For the text-containing cell, return its midpoint in [x, y] coordinate format. 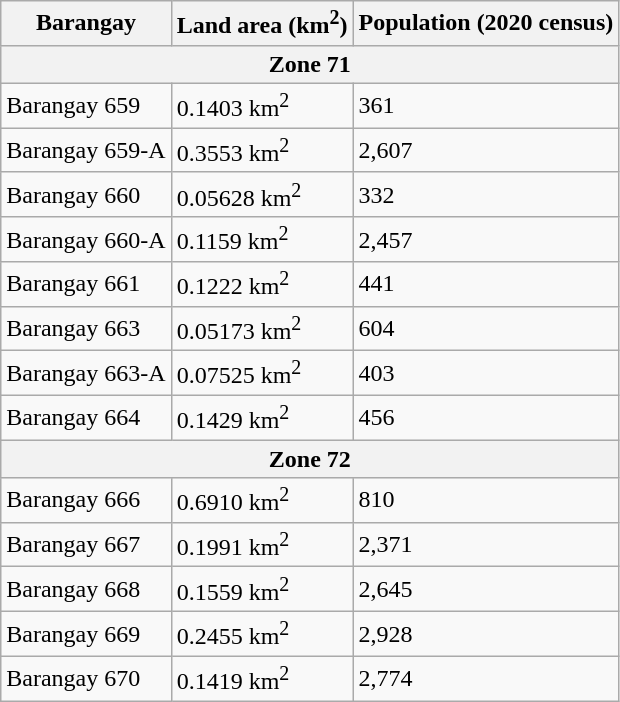
2,607 [486, 150]
0.1159 km2 [262, 240]
Land area (km2) [262, 24]
Barangay 667 [86, 544]
2,371 [486, 544]
Barangay 666 [86, 500]
0.1559 km2 [262, 590]
2,457 [486, 240]
Barangay 668 [86, 590]
2,645 [486, 590]
361 [486, 106]
456 [486, 418]
2,928 [486, 634]
604 [486, 328]
0.1991 km2 [262, 544]
441 [486, 284]
332 [486, 194]
0.6910 km2 [262, 500]
Population (2020 census) [486, 24]
0.2455 km2 [262, 634]
Barangay 663-A [86, 374]
Barangay 663 [86, 328]
0.1429 km2 [262, 418]
0.05173 km2 [262, 328]
0.1403 km2 [262, 106]
403 [486, 374]
0.1222 km2 [262, 284]
810 [486, 500]
Barangay 669 [86, 634]
Zone 71 [310, 64]
Barangay 661 [86, 284]
0.07525 km2 [262, 374]
0.05628 km2 [262, 194]
2,774 [486, 678]
0.1419 km2 [262, 678]
Zone 72 [310, 459]
0.3553 km2 [262, 150]
Barangay 659 [86, 106]
Barangay 664 [86, 418]
Barangay 660-A [86, 240]
Barangay 659-A [86, 150]
Barangay 660 [86, 194]
Barangay [86, 24]
Barangay 670 [86, 678]
